Provide the (x, y) coordinate of the cell's center where the given text is located.  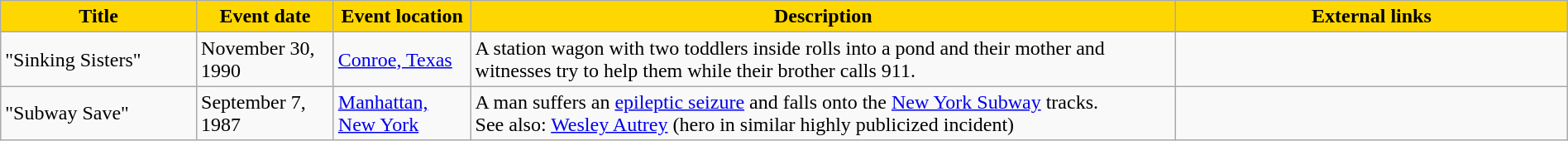
Event date (265, 17)
A station wagon with two toddlers inside rolls into a pond and their mother and witnesses try to help them while their brother calls 911. (824, 60)
Description (824, 17)
Manhattan, New York (402, 113)
September 7, 1987 (265, 113)
A man suffers an epileptic seizure and falls onto the New York Subway tracks.See also: Wesley Autrey (hero in similar highly publicized incident) (824, 113)
External links (1372, 17)
November 30, 1990 (265, 60)
Conroe, Texas (402, 60)
Title (99, 17)
"Subway Save" (99, 113)
Event location (402, 17)
"Sinking Sisters" (99, 60)
